Capture the cell that displays the provided text and extract its [x, y] central coordinate. 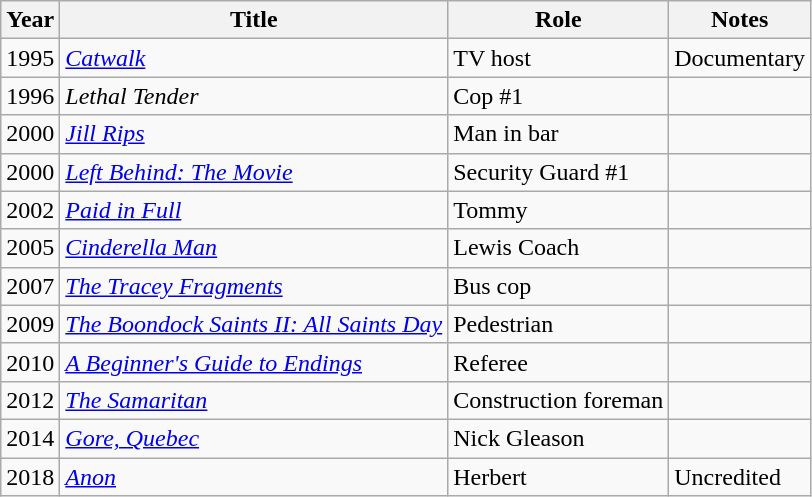
Title [254, 20]
Bus cop [558, 286]
2002 [30, 210]
Role [558, 20]
1995 [30, 58]
Notes [740, 20]
2005 [30, 248]
Tommy [558, 210]
The Tracey Fragments [254, 286]
Uncredited [740, 477]
Catwalk [254, 58]
The Samaritan [254, 400]
A Beginner's Guide to Endings [254, 362]
Lewis Coach [558, 248]
TV host [558, 58]
Documentary [740, 58]
Left Behind: The Movie [254, 172]
2012 [30, 400]
Anon [254, 477]
2009 [30, 324]
2007 [30, 286]
Security Guard #1 [558, 172]
Referee [558, 362]
Jill Rips [254, 134]
Paid in Full [254, 210]
Cinderella Man [254, 248]
Nick Gleason [558, 438]
Man in bar [558, 134]
Year [30, 20]
2010 [30, 362]
1996 [30, 96]
Pedestrian [558, 324]
Construction foreman [558, 400]
Lethal Tender [254, 96]
Herbert [558, 477]
2018 [30, 477]
The Boondock Saints II: All Saints Day [254, 324]
Gore, Quebec [254, 438]
Cop #1 [558, 96]
2014 [30, 438]
